Scan for the cell matching the given text and deliver its (X, Y) coordinate at center. 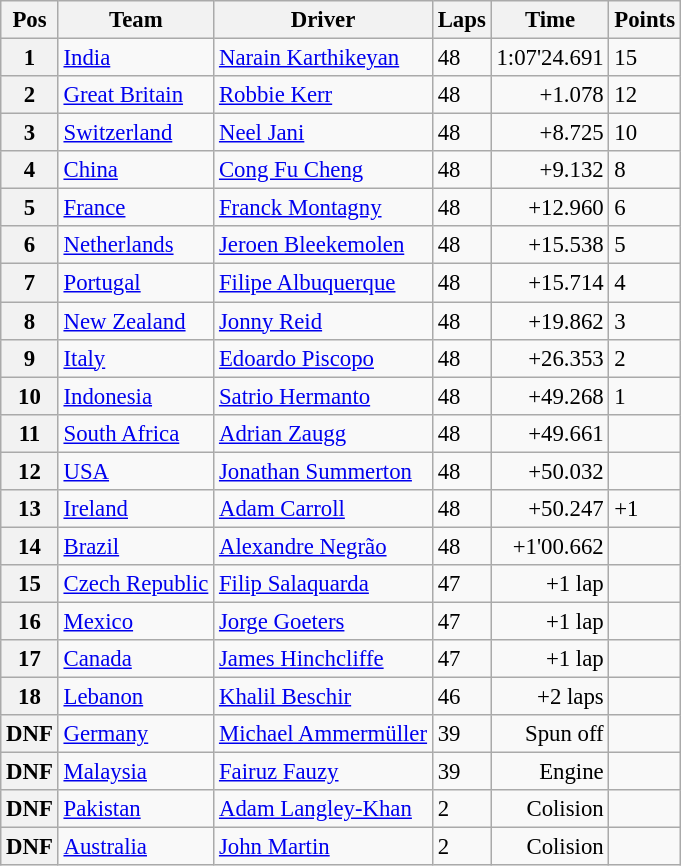
James Hinchcliffe (324, 659)
Lebanon (136, 697)
Germany (136, 734)
Switzerland (136, 133)
Team (136, 20)
1:07'24.691 (550, 58)
Filipe Albuquerque (324, 283)
Netherlands (136, 245)
Spun off (550, 734)
Edoardo Piscopo (324, 358)
+50.032 (550, 471)
Franck Montagny (324, 208)
+15.714 (550, 283)
Adam Carroll (324, 509)
14 (30, 546)
South Africa (136, 433)
18 (30, 697)
Portugal (136, 283)
Narain Karthikeyan (324, 58)
Fairuz Fauzy (324, 772)
John Martin (324, 847)
9 (30, 358)
+2 laps (550, 697)
11 (30, 433)
France (136, 208)
Pakistan (136, 809)
Laps (462, 20)
+1'00.662 (550, 546)
+1.078 (550, 95)
Time (550, 20)
+26.353 (550, 358)
7 (30, 283)
Indonesia (136, 396)
+1 (644, 509)
46 (462, 697)
Driver (324, 20)
Jonny Reid (324, 321)
+19.862 (550, 321)
Adrian Zaugg (324, 433)
Engine (550, 772)
Canada (136, 659)
Ireland (136, 509)
+9.132 (550, 170)
16 (30, 621)
+49.268 (550, 396)
Jorge Goeters (324, 621)
+15.538 (550, 245)
Filip Salaquarda (324, 584)
Points (644, 20)
+8.725 (550, 133)
Czech Republic (136, 584)
Cong Fu Cheng (324, 170)
Neel Jani (324, 133)
Jonathan Summerton (324, 471)
Alexandre Negrão (324, 546)
Mexico (136, 621)
+49.661 (550, 433)
13 (30, 509)
Malaysia (136, 772)
Great Britain (136, 95)
17 (30, 659)
Pos (30, 20)
+12.960 (550, 208)
Italy (136, 358)
Satrio Hermanto (324, 396)
+50.247 (550, 509)
Michael Ammermüller (324, 734)
New Zealand (136, 321)
USA (136, 471)
China (136, 170)
Khalil Beschir (324, 697)
India (136, 58)
Australia (136, 847)
Robbie Kerr (324, 95)
Brazil (136, 546)
Jeroen Bleekemolen (324, 245)
Adam Langley-Khan (324, 809)
